Search for the cell housing the specified text and yield its (X, Y) center coordinate. 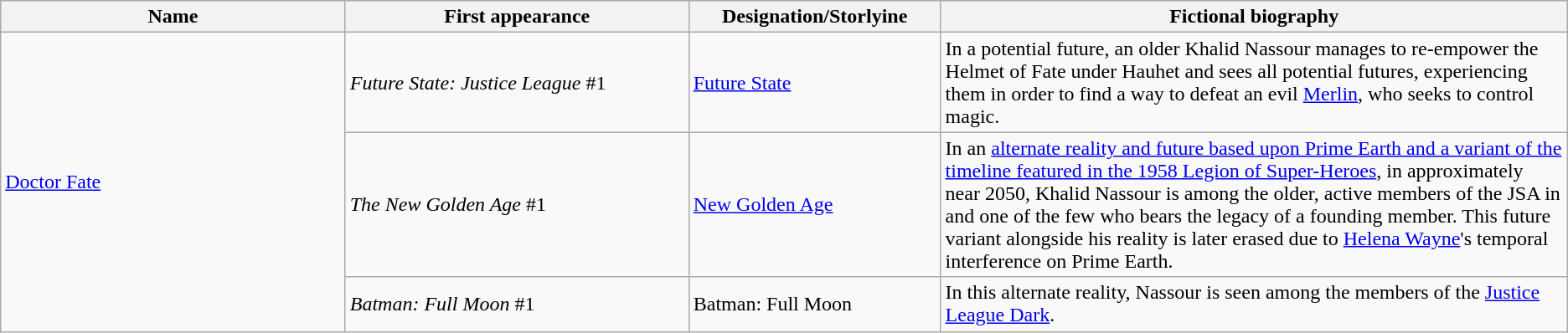
Batman: Full Moon #1 (517, 305)
Doctor Fate (173, 182)
Future State: Justice League #1 (517, 82)
Designation/Storlyine (814, 17)
First appearance (517, 17)
Fictional biography (1254, 17)
Future State (814, 82)
Name (173, 17)
The New Golden Age #1 (517, 204)
In this alternate reality, Nassour is seen among the members of the Justice League Dark. (1254, 305)
New Golden Age (814, 204)
Batman: Full Moon (814, 305)
